Find where the given text appears and provide that cell's center as [x, y] coordinate. 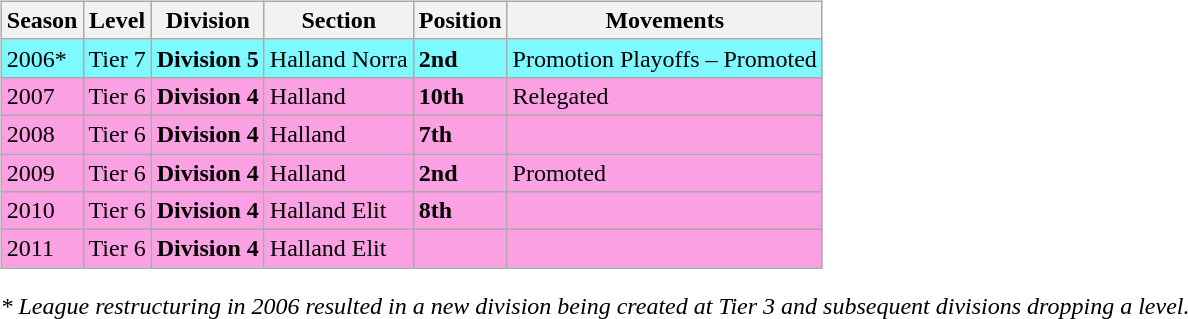
Relegated [664, 96]
10th [460, 96]
2008 [42, 134]
8th [460, 211]
Movements [664, 20]
Division 5 [208, 58]
2007 [42, 96]
2006* [42, 58]
Season [42, 20]
7th [460, 134]
Level [117, 20]
2011 [42, 249]
Division [208, 20]
Section [338, 20]
Promoted [664, 173]
Tier 7 [117, 58]
2010 [42, 211]
Position [460, 20]
Promotion Playoffs – Promoted [664, 58]
Halland Norra [338, 58]
2009 [42, 173]
